Identify which cell holds the provided text, then report its [X, Y] central coordinate. 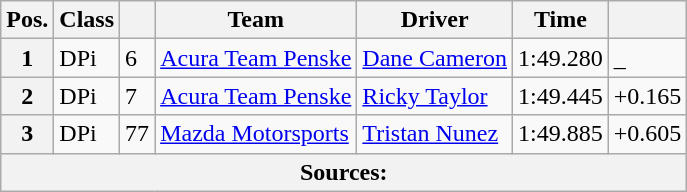
Mazda Motorsports [256, 134]
77 [138, 134]
+0.165 [648, 96]
Tristan Nunez [435, 134]
+0.605 [648, 134]
3 [28, 134]
Driver [435, 20]
Ricky Taylor [435, 96]
6 [138, 58]
1:49.445 [561, 96]
1:49.885 [561, 134]
1:49.280 [561, 58]
Dane Cameron [435, 58]
Sources: [344, 172]
1 [28, 58]
Team [256, 20]
Pos. [28, 20]
2 [28, 96]
7 [138, 96]
Class [87, 20]
_ [648, 58]
Time [561, 20]
